Provide the (X, Y) coordinate of the cell's center where the given text is located.  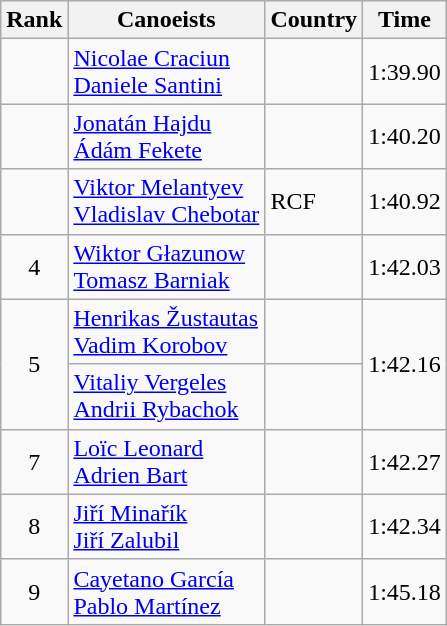
RCF (314, 202)
8 (34, 526)
Cayetano GarcíaPablo Martínez (166, 592)
1:45.18 (405, 592)
Time (405, 20)
1:42.34 (405, 526)
1:40.20 (405, 136)
1:42.27 (405, 462)
Rank (34, 20)
Country (314, 20)
5 (34, 364)
Nicolae CraciunDaniele Santini (166, 72)
Henrikas ŽustautasVadim Korobov (166, 332)
1:42.16 (405, 364)
Canoeists (166, 20)
4 (34, 266)
Jiří MinaříkJiří Zalubil (166, 526)
1:40.92 (405, 202)
Jonatán HajduÁdám Fekete (166, 136)
Vitaliy VergelesAndrii Rybachok (166, 396)
7 (34, 462)
1:39.90 (405, 72)
9 (34, 592)
1:42.03 (405, 266)
Wiktor GłazunowTomasz Barniak (166, 266)
Viktor MelantyevVladislav Chebotar (166, 202)
Loïc LeonardAdrien Bart (166, 462)
